Extract the (x, y) coordinate from the center of the cell holding the provided text.  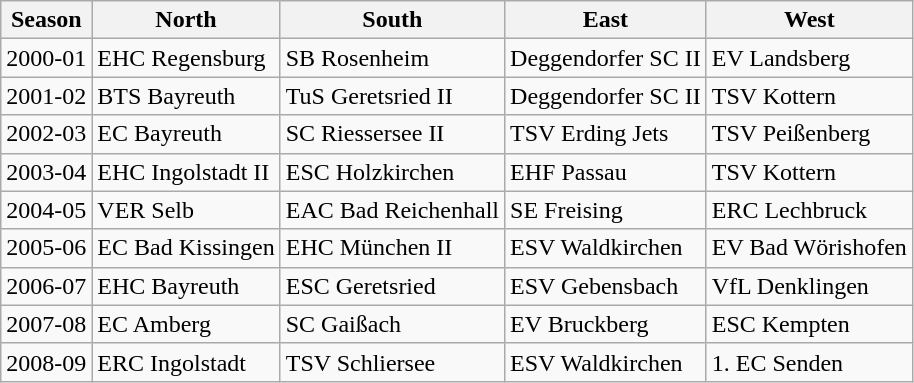
TuS Geretsried II (392, 96)
2005-06 (46, 248)
EAC Bad Reichenhall (392, 210)
South (392, 20)
Season (46, 20)
EHC München II (392, 248)
North (186, 20)
EV Bad Wörishofen (809, 248)
TSV Erding Jets (606, 134)
2008-09 (46, 362)
EV Landsberg (809, 58)
West (809, 20)
ESC Kempten (809, 324)
ERC Lechbruck (809, 210)
SC Gaißach (392, 324)
ERC Ingolstadt (186, 362)
VfL Denklingen (809, 286)
EHC Regensburg (186, 58)
2002-03 (46, 134)
VER Selb (186, 210)
2000-01 (46, 58)
1. EC Senden (809, 362)
2003-04 (46, 172)
ESV Gebensbach (606, 286)
EHC Bayreuth (186, 286)
EHF Passau (606, 172)
TSV Schliersee (392, 362)
SC Riessersee II (392, 134)
East (606, 20)
EC Bayreuth (186, 134)
2004-05 (46, 210)
ESC Geretsried (392, 286)
EHC Ingolstadt II (186, 172)
SE Freising (606, 210)
SB Rosenheim (392, 58)
BTS Bayreuth (186, 96)
2007-08 (46, 324)
TSV Peißenberg (809, 134)
ESC Holzkirchen (392, 172)
2001-02 (46, 96)
EC Amberg (186, 324)
2006-07 (46, 286)
EC Bad Kissingen (186, 248)
EV Bruckberg (606, 324)
